Detect which cell encompasses the target text, then output its [X, Y] center coordinate. 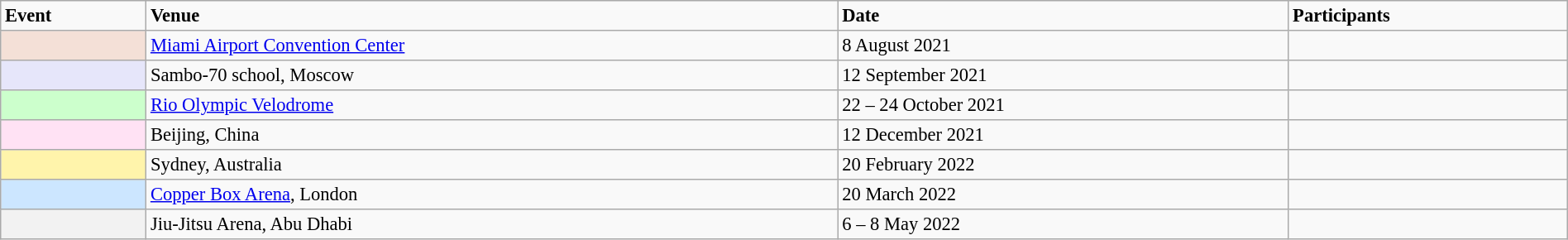
Venue [492, 16]
Sydney, Australia [492, 165]
6 – 8 May 2022 [1064, 224]
Miami Airport Convention Center [492, 46]
Date [1064, 16]
Copper Box Arena, London [492, 194]
Beijing, China [492, 135]
8 August 2021 [1064, 46]
Sambo-70 school, Moscow [492, 75]
20 March 2022 [1064, 194]
22 – 24 October 2021 [1064, 105]
12 December 2021 [1064, 135]
Jiu-Jitsu Arena, Abu Dhabi [492, 224]
Rio Olympic Velodrome [492, 105]
20 February 2022 [1064, 165]
Event [74, 16]
Participants [1427, 16]
12 September 2021 [1064, 75]
